Return the [X, Y] coordinate for the center point of the cell that contains the specified text.  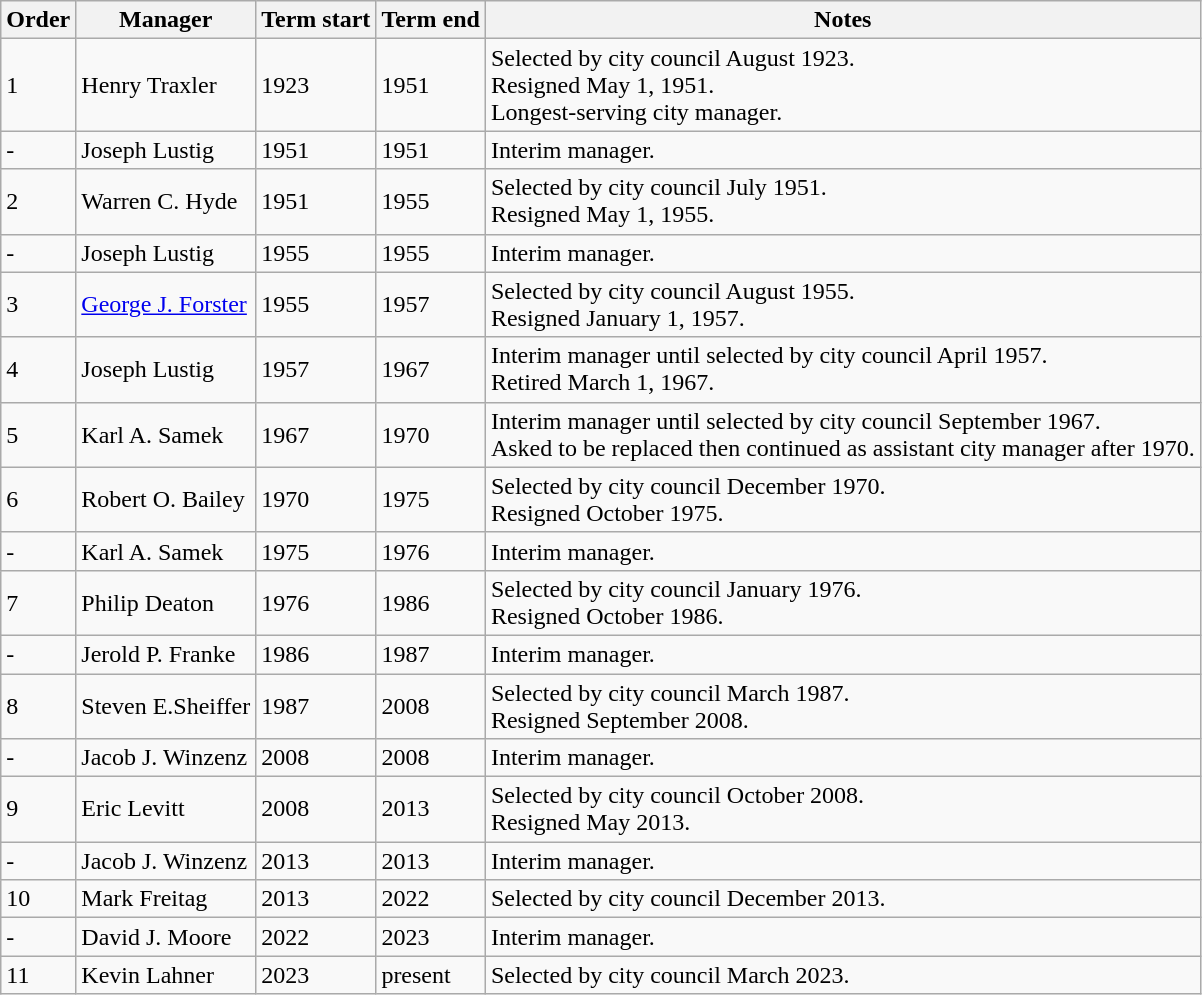
Selected by city council July 1951.Resigned May 1, 1955. [842, 202]
Warren C. Hyde [166, 202]
Interim manager until selected by city council September 1967.Asked to be replaced then continued as assistant city manager after 1970. [842, 434]
Selected by city council March 2023. [842, 975]
Selected by city council August 1955.Resigned January 1, 1957. [842, 304]
3 [38, 304]
4 [38, 370]
George J. Forster [166, 304]
Mark Freitag [166, 899]
Henry Traxler [166, 85]
Philip Deaton [166, 602]
Eric Levitt [166, 810]
Selected by city council December 1970.Resigned October 1975. [842, 500]
Notes [842, 20]
Selected by city council March 1987.Resigned September 2008. [842, 706]
10 [38, 899]
Interim manager until selected by city council April 1957.Retired March 1, 1967. [842, 370]
1923 [316, 85]
David J. Moore [166, 937]
Selected by city council December 2013. [842, 899]
7 [38, 602]
2 [38, 202]
Selected by city council October 2008.Resigned May 2013. [842, 810]
1 [38, 85]
8 [38, 706]
Order [38, 20]
Robert O. Bailey [166, 500]
Steven E.Sheiffer [166, 706]
Jerold P. Franke [166, 654]
5 [38, 434]
Selected by city council January 1976.Resigned October 1986. [842, 602]
9 [38, 810]
Manager [166, 20]
Term start [316, 20]
6 [38, 500]
present [431, 975]
Selected by city council August 1923.Resigned May 1, 1951.Longest-serving city manager. [842, 85]
Term end [431, 20]
11 [38, 975]
Kevin Lahner [166, 975]
